Search for the cell housing the specified text and yield its (x, y) center coordinate. 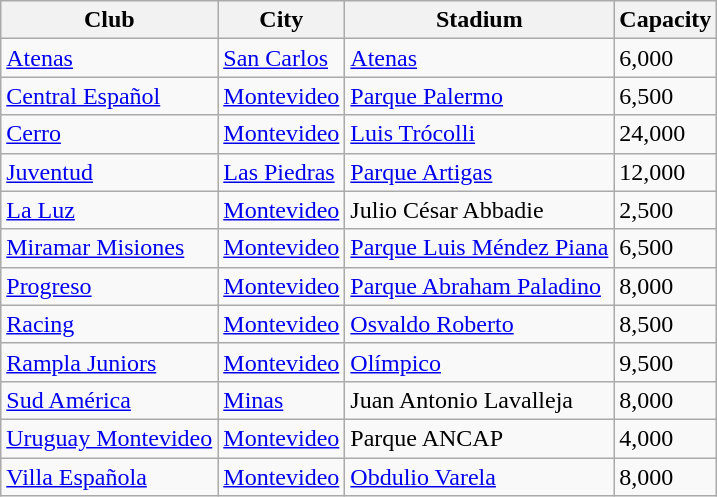
Capacity (666, 20)
Osvaldo Roberto (480, 324)
Rampla Juniors (110, 362)
Olímpico (480, 362)
Luis Trócolli (480, 134)
Obdulio Varela (480, 477)
San Carlos (282, 58)
Parque Luis Méndez Piana (480, 248)
4,000 (666, 438)
Stadium (480, 20)
Parque ANCAP (480, 438)
9,500 (666, 362)
Racing (110, 324)
2,500 (666, 210)
Parque Palermo (480, 96)
Parque Artigas (480, 172)
Parque Abraham Paladino (480, 286)
Uruguay Montevideo (110, 438)
Club (110, 20)
Sud América (110, 400)
8,500 (666, 324)
24,000 (666, 134)
12,000 (666, 172)
Progreso (110, 286)
Las Piedras (282, 172)
Julio César Abbadie (480, 210)
Miramar Misiones (110, 248)
Juventud (110, 172)
Juan Antonio Lavalleja (480, 400)
Cerro (110, 134)
La Luz (110, 210)
6,000 (666, 58)
Minas (282, 400)
City (282, 20)
Central Español (110, 96)
Villa Española (110, 477)
